Locate the cell with the specified text and output its (x, y) center coordinate. 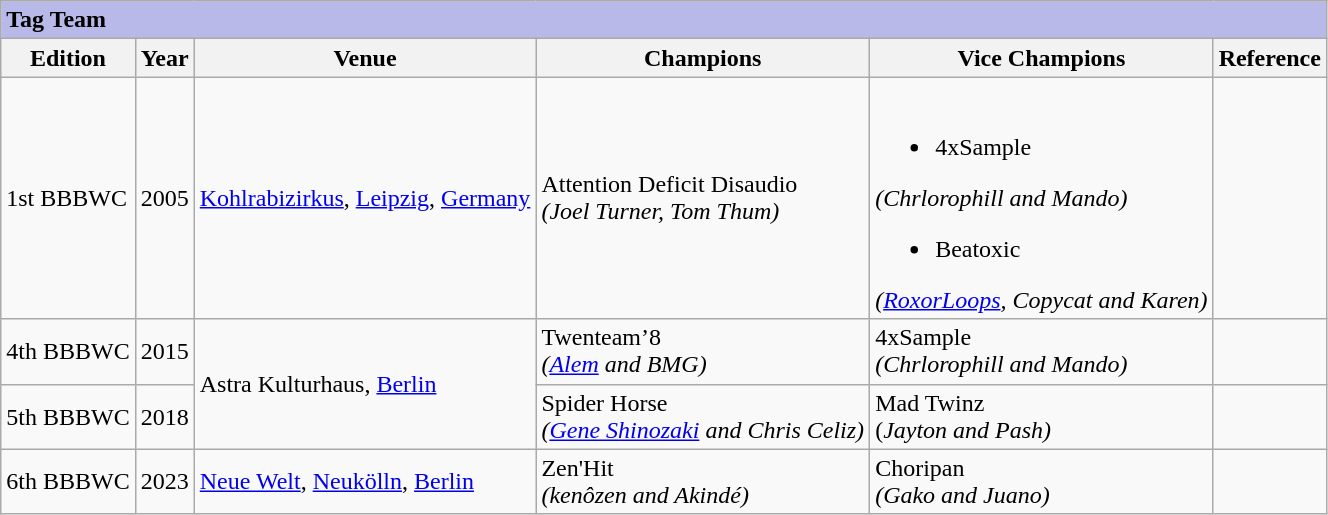
4xSample(Chrlorophill and Mando) Beatoxic(RoxorLoops, Copycat and Karen) (1042, 198)
5th BBBWC (68, 416)
Vice Champions (1042, 58)
Attention Deficit Disaudio(Joel Turner, Tom Thum) (703, 198)
2018 (164, 416)
Venue (365, 58)
Kohlrabizirkus, Leipzig, Germany (365, 198)
1st BBBWC (68, 198)
Twenteam’8(Alem and BMG) (703, 352)
Astra Kulturhaus, Berlin (365, 384)
Spider Horse(Gene Shinozaki and Chris Celiz) (703, 416)
Edition (68, 58)
4th BBBWC (68, 352)
Neue Welt, Neukölln, Berlin (365, 482)
2015 (164, 352)
2005 (164, 198)
6th BBBWC (68, 482)
Zen'Hit(kenôzen and Akindé) (703, 482)
Reference (1270, 58)
Champions (703, 58)
Mad Twinz(Jayton and Pash) (1042, 416)
Choripan(Gako and Juano) (1042, 482)
Tag Team (664, 20)
2023 (164, 482)
Year (164, 58)
4xSample(Chrlorophill and Mando) (1042, 352)
